Identify which cell holds the provided text, then report its (x, y) central coordinate. 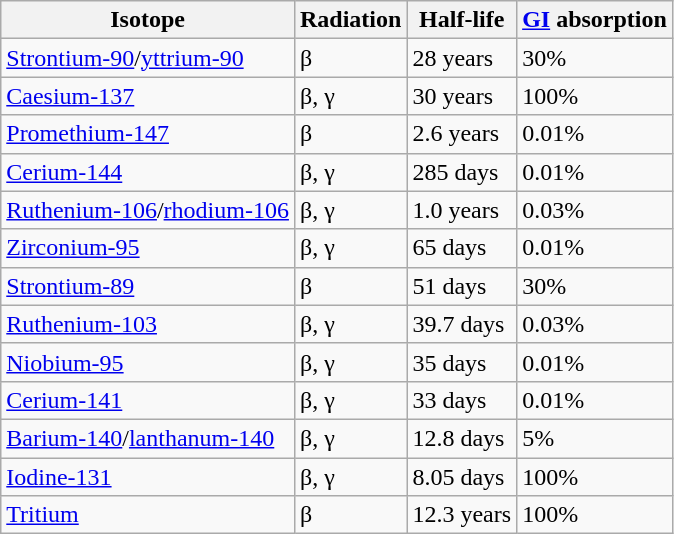
Cerium-144 (148, 172)
GI absorption (595, 20)
Iodine-131 (148, 477)
Promethium-147 (148, 134)
Barium-140/lanthanum-140 (148, 438)
Strontium-89 (148, 286)
65 days (462, 248)
285 days (462, 172)
Ruthenium-103 (148, 324)
Tritium (148, 515)
Ruthenium-106/rhodium-106 (148, 210)
33 days (462, 400)
Strontium-90/yttrium-90 (148, 58)
8.05 days (462, 477)
30 years (462, 96)
Niobium-95 (148, 362)
Half-life (462, 20)
28 years (462, 58)
1.0 years (462, 210)
Caesium-137 (148, 96)
Isotope (148, 20)
Cerium-141 (148, 400)
39.7 days (462, 324)
Radiation (350, 20)
5% (595, 438)
Zirconium-95 (148, 248)
35 days (462, 362)
12.3 years (462, 515)
2.6 years (462, 134)
51 days (462, 286)
12.8 days (462, 438)
